Capture the cell that displays the provided text and extract its (x, y) central coordinate. 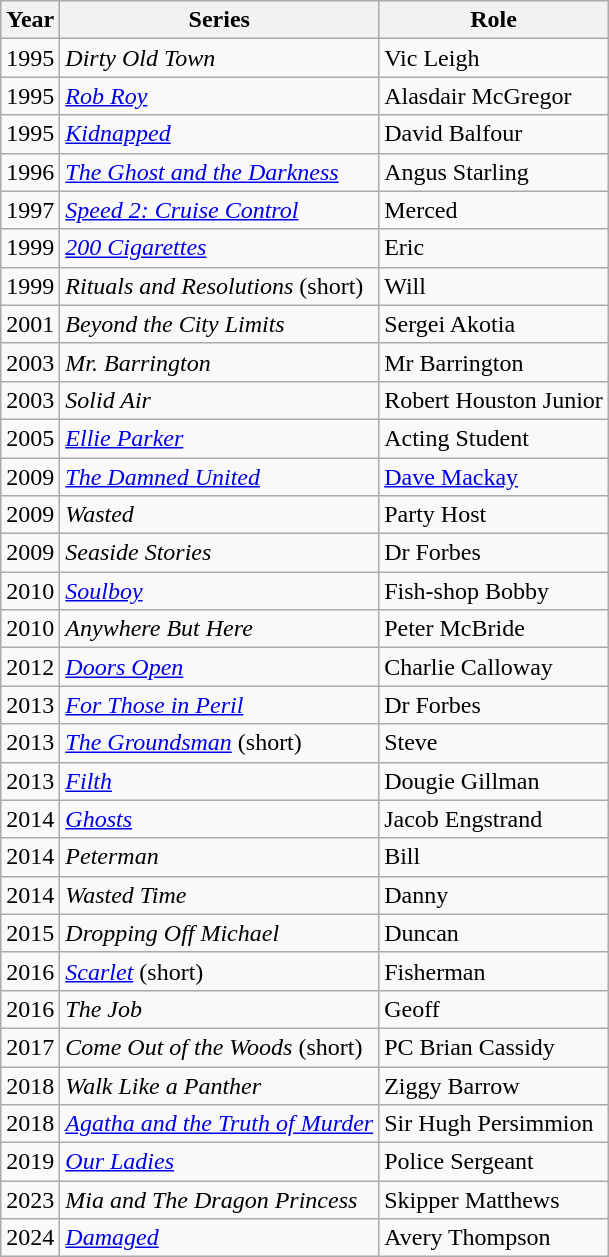
Skipper Matthews (494, 1200)
Come Out of the Woods (short) (220, 1047)
David Balfour (494, 134)
Charlie Calloway (494, 667)
1997 (30, 210)
Soulboy (220, 591)
Robert Houston Junior (494, 400)
For Those in Peril (220, 705)
Jacob Engstrand (494, 819)
2005 (30, 438)
PC Brian Cassidy (494, 1047)
Year (30, 20)
Fish-shop Bobby (494, 591)
Police Sergeant (494, 1162)
Damaged (220, 1238)
The Job (220, 1009)
Agatha and the Truth of Murder (220, 1124)
200 Cigarettes (220, 248)
2001 (30, 324)
Duncan (494, 933)
Wasted (220, 515)
Mr. Barrington (220, 362)
Sir Hugh Persimmion (494, 1124)
Rob Roy (220, 96)
Wasted Time (220, 895)
Avery Thompson (494, 1238)
The Damned United (220, 477)
Vic Leigh (494, 58)
Merced (494, 210)
Dirty Old Town (220, 58)
Seaside Stories (220, 553)
The Groundsman (short) (220, 743)
Ziggy Barrow (494, 1085)
Series (220, 20)
Eric (494, 248)
The Ghost and the Darkness (220, 172)
Beyond the City Limits (220, 324)
Fisherman (494, 971)
Bill (494, 857)
Angus Starling (494, 172)
Solid Air (220, 400)
Speed 2: Cruise Control (220, 210)
2023 (30, 1200)
Filth (220, 781)
2015 (30, 933)
Geoff (494, 1009)
Role (494, 20)
Walk Like a Panther (220, 1085)
Steve (494, 743)
Ellie Parker (220, 438)
Peterman (220, 857)
2012 (30, 667)
Will (494, 286)
Dave Mackay (494, 477)
Party Host (494, 515)
2017 (30, 1047)
Peter McBride (494, 629)
Ghosts (220, 819)
Mr Barrington (494, 362)
2024 (30, 1238)
Sergei Akotia (494, 324)
Anywhere But Here (220, 629)
Danny (494, 895)
Mia and The Dragon Princess (220, 1200)
2019 (30, 1162)
Acting Student (494, 438)
1996 (30, 172)
Rituals and Resolutions (short) (220, 286)
Our Ladies (220, 1162)
Doors Open (220, 667)
Dougie Gillman (494, 781)
Scarlet (short) (220, 971)
Alasdair McGregor (494, 96)
Kidnapped (220, 134)
Dropping Off Michael (220, 933)
